Locate the cell with the specified text and output its [X, Y] center coordinate. 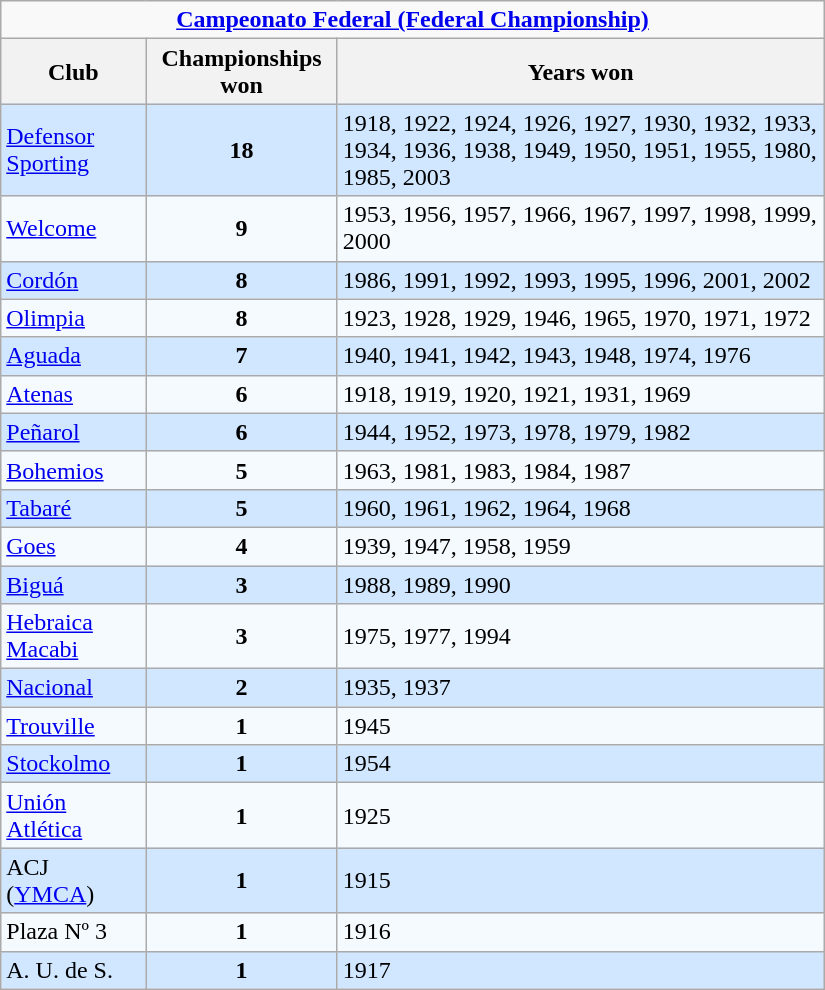
ACJ (YMCA) [74, 880]
1925 [580, 816]
1945 [580, 726]
1916 [580, 932]
Campeonato Federal (Federal Championship) [413, 20]
Championships won [242, 72]
2 [242, 688]
7 [242, 356]
1986, 1991, 1992, 1993, 1995, 1996, 2001, 2002 [580, 280]
Welcome [74, 228]
1975, 1977, 1994 [580, 636]
Nacional [74, 688]
Unión Atlética [74, 816]
1918, 1922, 1924, 1926, 1927, 1930, 1932, 1933, 1934, 1936, 1938, 1949, 1950, 1951, 1955, 1980, 1985, 2003 [580, 150]
Club [74, 72]
1923, 1928, 1929, 1946, 1965, 1970, 1971, 1972 [580, 318]
Bohemios [74, 470]
1915 [580, 880]
4 [242, 546]
Aguada [74, 356]
1918, 1919, 1920, 1921, 1931, 1969 [580, 394]
1963, 1981, 1983, 1984, 1987 [580, 470]
1917 [580, 970]
Trouville [74, 726]
Tabaré [74, 508]
1939, 1947, 1958, 1959 [580, 546]
Cordón [74, 280]
1935, 1937 [580, 688]
Biguá [74, 585]
1954 [580, 764]
Defensor Sporting [74, 150]
Stockolmo [74, 764]
Hebraica Macabi [74, 636]
Olimpia [74, 318]
Plaza Nº 3 [74, 932]
1960, 1961, 1962, 1964, 1968 [580, 508]
18 [242, 150]
A. U. de S. [74, 970]
1988, 1989, 1990 [580, 585]
Years won [580, 72]
Goes [74, 546]
1944, 1952, 1973, 1978, 1979, 1982 [580, 432]
9 [242, 228]
1940, 1941, 1942, 1943, 1948, 1974, 1976 [580, 356]
Atenas [74, 394]
Peñarol [74, 432]
1953, 1956, 1957, 1966, 1967, 1997, 1998, 1999, 2000 [580, 228]
